Determine the [X, Y] coordinate at the center of the cell enclosing the given text.  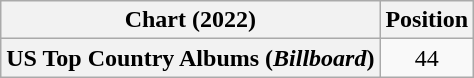
Chart (2022) [190, 20]
44 [427, 58]
Position [427, 20]
US Top Country Albums (Billboard) [190, 58]
